Scan for the cell matching the given text and deliver its [X, Y] coordinate at center. 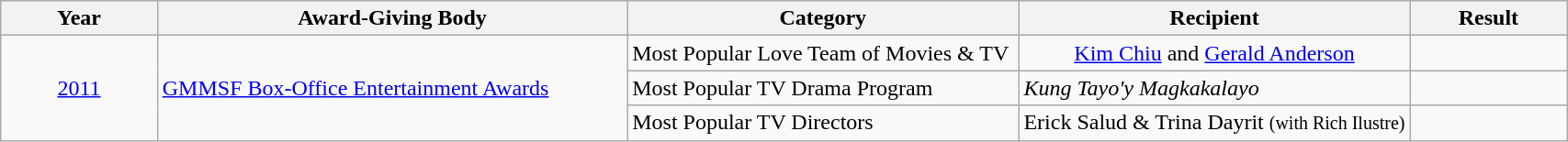
Result [1488, 18]
Erick Salud & Trina Dayrit (with Rich Ilustre) [1214, 123]
Year [79, 18]
Most Popular TV Drama Program [823, 88]
Recipient [1214, 18]
Most Popular Love Team of Movies & TV [823, 53]
Award-Giving Body [391, 18]
2011 [79, 88]
Kung Tayo'y Magkakalayo [1214, 88]
Category [823, 18]
GMMSF Box-Office Entertainment Awards [391, 88]
Kim Chiu and Gerald Anderson [1214, 53]
Most Popular TV Directors [823, 123]
